Determine the (X, Y) coordinate at the center of the cell enclosing the given text.  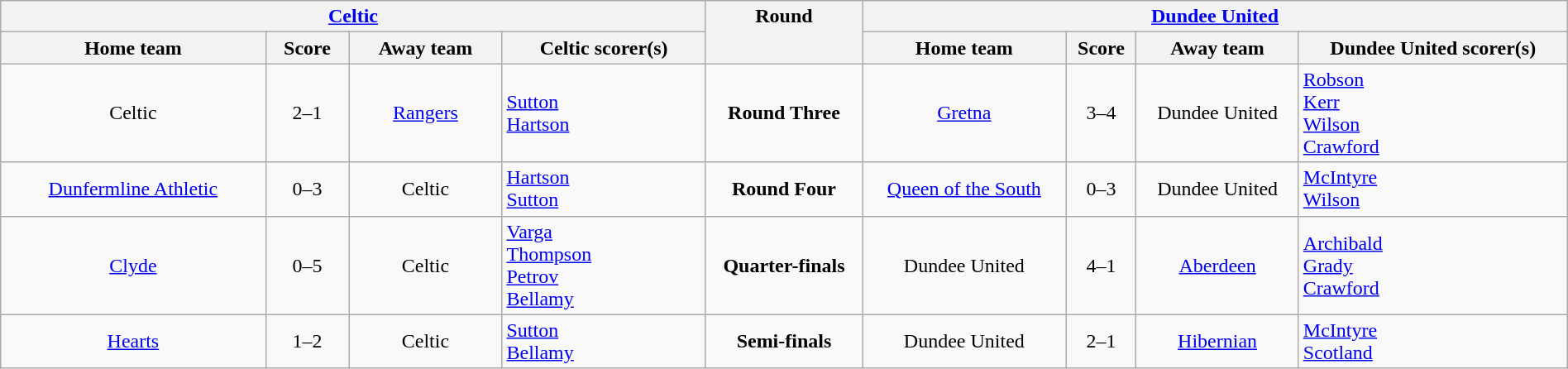
Round (784, 32)
Varga Thompson Petrov Bellamy (604, 265)
Clyde (133, 265)
Celtic scorer(s) (604, 48)
Hartson Sutton (604, 189)
1–2 (308, 341)
McIntyre Scotland (1432, 341)
4–1 (1102, 265)
Archibald Grady Crawford (1432, 265)
Dunfermline Athletic (133, 189)
Rangers (425, 113)
Gretna (964, 113)
Quarter-finals (784, 265)
Queen of the South (964, 189)
Hearts (133, 341)
Round Four (784, 189)
Robson Kerr Wilson Crawford (1432, 113)
Sutton Hartson (604, 113)
Semi-finals (784, 341)
Round Three (784, 113)
Hibernian (1217, 341)
0–5 (308, 265)
Dundee United scorer(s) (1432, 48)
Sutton Bellamy (604, 341)
3–4 (1102, 113)
McIntyre Wilson (1432, 189)
Aberdeen (1217, 265)
